Capture the cell that displays the provided text and extract its (x, y) central coordinate. 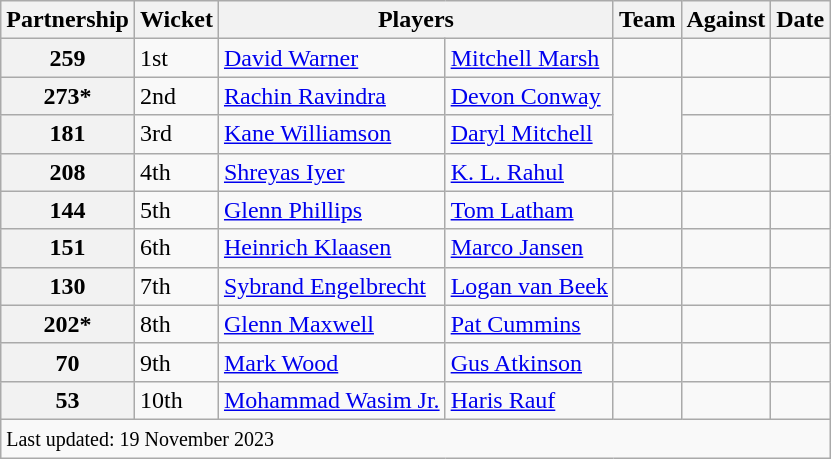
Logan van Beek (529, 286)
Mark Wood (332, 362)
4th (176, 172)
144 (68, 210)
Partnership (68, 20)
151 (68, 248)
Wicket (176, 20)
130 (68, 286)
7th (176, 286)
Heinrich Klaasen (332, 248)
273* (68, 96)
8th (176, 324)
Date (800, 20)
Haris Rauf (529, 400)
Sybrand Engelbrecht (332, 286)
208 (68, 172)
Mohammad Wasim Jr. (332, 400)
Gus Atkinson (529, 362)
53 (68, 400)
202* (68, 324)
Devon Conway (529, 96)
Against (726, 20)
70 (68, 362)
1st (176, 58)
Glenn Maxwell (332, 324)
K. L. Rahul (529, 172)
Rachin Ravindra (332, 96)
2nd (176, 96)
Team (647, 20)
Pat Cummins (529, 324)
Marco Jansen (529, 248)
Mitchell Marsh (529, 58)
Players (416, 20)
6th (176, 248)
259 (68, 58)
9th (176, 362)
David Warner (332, 58)
3rd (176, 134)
Last updated: 19 November 2023 (416, 438)
Kane Williamson (332, 134)
Daryl Mitchell (529, 134)
5th (176, 210)
181 (68, 134)
Shreyas Iyer (332, 172)
10th (176, 400)
Tom Latham (529, 210)
Glenn Phillips (332, 210)
